Capture the cell that displays the provided text and extract its (x, y) central coordinate. 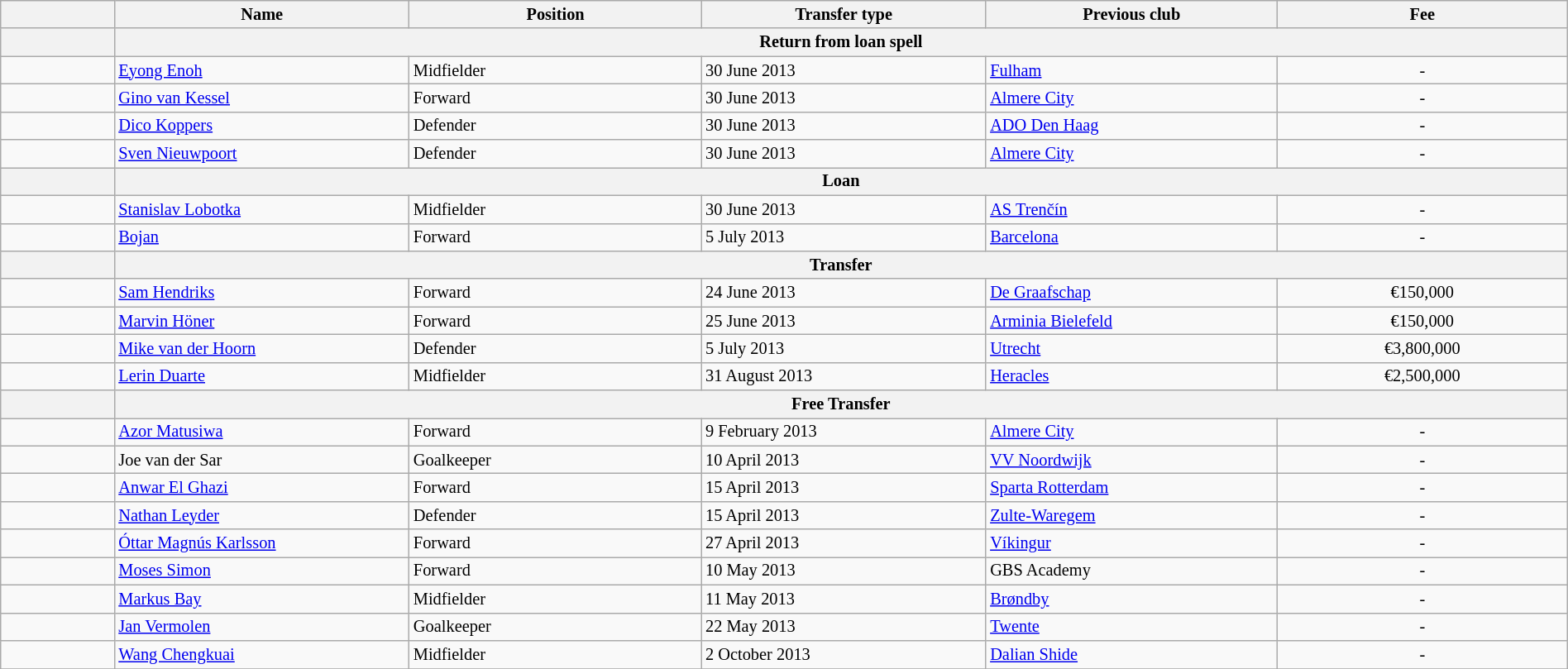
Fulham (1131, 70)
Arminia Bielefeld (1131, 321)
Wang Chengkuai (261, 654)
Moses Simon (261, 571)
Jan Vermolen (261, 627)
9 February 2013 (844, 432)
Azor Matusiwa (261, 432)
€3,800,000 (1422, 348)
Transfer (840, 265)
ADO Den Haag (1131, 126)
2 October 2013 (844, 654)
Lerin Duarte (261, 376)
Return from loan spell (840, 42)
Brøndby (1131, 599)
Anwar El Ghazi (261, 487)
Zulte-Waregem (1131, 515)
Free Transfer (840, 404)
GBS Academy (1131, 571)
Marvin Höner (261, 321)
Dalian Shide (1131, 654)
31 August 2013 (844, 376)
Bojan (261, 237)
Name (261, 14)
22 May 2013 (844, 627)
Eyong Enoh (261, 70)
Twente (1131, 627)
Position (556, 14)
Nathan Leyder (261, 515)
€2,500,000 (1422, 376)
Dico Koppers (261, 126)
Joe van der Sar (261, 460)
Óttar Magnús Karlsson (261, 543)
27 April 2013 (844, 543)
Sven Nieuwpoort (261, 154)
AS Trenčín (1131, 209)
Markus Bay (261, 599)
Previous club (1131, 14)
Heracles (1131, 376)
Víkingur (1131, 543)
Sparta Rotterdam (1131, 487)
Fee (1422, 14)
Utrecht (1131, 348)
11 May 2013 (844, 599)
VV Noordwijk (1131, 460)
Gino van Kessel (261, 98)
De Graafschap (1131, 293)
Sam Hendriks (261, 293)
24 June 2013 (844, 293)
Barcelona (1131, 237)
Loan (840, 181)
Stanislav Lobotka (261, 209)
Mike van der Hoorn (261, 348)
Transfer type (844, 14)
25 June 2013 (844, 321)
10 May 2013 (844, 571)
10 April 2013 (844, 460)
